Pinpoint the cell where the given text exists, returning its [X, Y] midpoint coordinate. 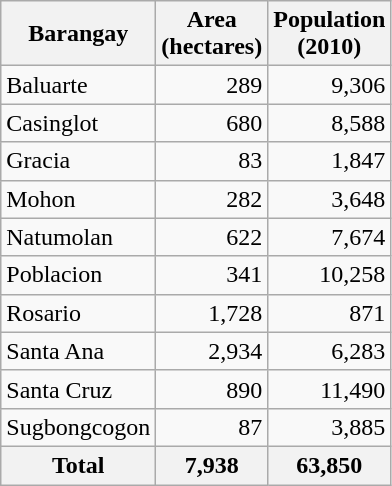
1,728 [212, 313]
282 [212, 199]
Baluarte [78, 85]
3,648 [330, 199]
Mohon [78, 199]
Area(hectares) [212, 34]
Gracia [78, 161]
6,283 [330, 351]
Santa Ana [78, 351]
Poblacion [78, 275]
Total [78, 465]
7,938 [212, 465]
890 [212, 389]
Barangay [78, 34]
341 [212, 275]
1,847 [330, 161]
10,258 [330, 275]
63,850 [330, 465]
871 [330, 313]
Natumolan [78, 237]
2,934 [212, 351]
680 [212, 123]
3,885 [330, 427]
Casinglot [78, 123]
87 [212, 427]
Sugbongcogon [78, 427]
9,306 [330, 85]
622 [212, 237]
289 [212, 85]
Population(2010) [330, 34]
83 [212, 161]
11,490 [330, 389]
7,674 [330, 237]
Santa Cruz [78, 389]
Rosario [78, 313]
8,588 [330, 123]
